Pinpoint the cell where the given text exists, returning its [X, Y] midpoint coordinate. 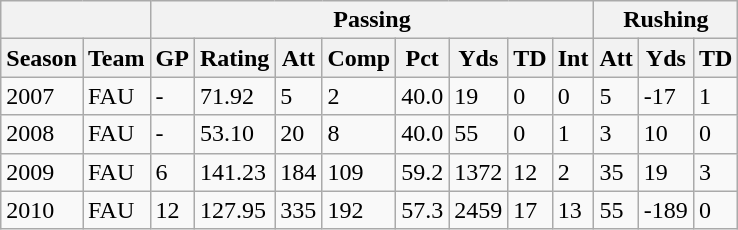
59.2 [422, 172]
57.3 [422, 210]
2007 [42, 96]
53.10 [234, 134]
141.23 [234, 172]
71.92 [234, 96]
17 [530, 210]
Season [42, 58]
-17 [666, 96]
13 [573, 210]
6 [172, 172]
Passing [372, 20]
127.95 [234, 210]
109 [359, 172]
2008 [42, 134]
Team [116, 58]
Comp [359, 58]
20 [298, 134]
35 [616, 172]
1372 [478, 172]
Int [573, 58]
192 [359, 210]
2010 [42, 210]
Pct [422, 58]
10 [666, 134]
2459 [478, 210]
Rushing [666, 20]
GP [172, 58]
Rating [234, 58]
184 [298, 172]
335 [298, 210]
8 [359, 134]
-189 [666, 210]
2009 [42, 172]
